Return [X, Y] of the center of cell containing provided text 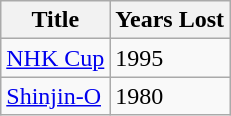
Shinjin-O [56, 96]
NHK Cup [56, 58]
Title [56, 20]
Years Lost [170, 20]
1995 [170, 58]
1980 [170, 96]
